Scan for the cell matching the given text and deliver its (X, Y) coordinate at center. 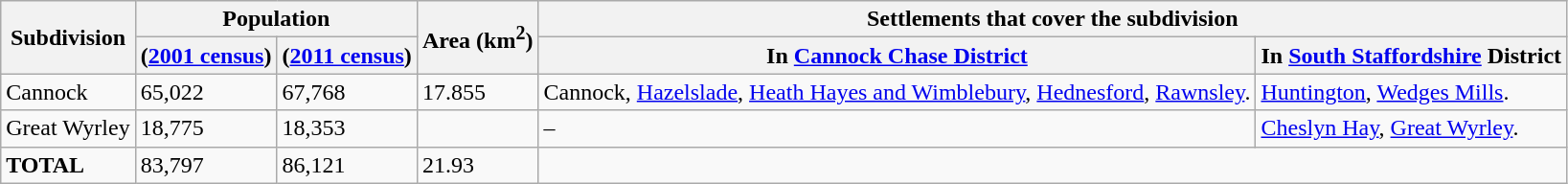
86,121 (347, 165)
65,022 (206, 92)
In Cannock Chase District (897, 56)
Subdivision (68, 37)
– (897, 128)
Cheslyn Hay, Great Wyrley. (1412, 128)
TOTAL (68, 165)
Population (276, 19)
(2001 census) (206, 56)
18,775 (206, 128)
(2011 census) (347, 56)
67,768 (347, 92)
Great Wyrley (68, 128)
Cannock (68, 92)
83,797 (206, 165)
Cannock, Hazelslade, Heath Hayes and Wimblebury, Hednesford, Rawnsley. (897, 92)
In South Staffordshire District (1412, 56)
Area (km2) (477, 37)
17.855 (477, 92)
18,353 (347, 128)
21.93 (477, 165)
Settlements that cover the subdivision (1053, 19)
Huntington, Wedges Mills. (1412, 92)
